Extract the [X, Y] coordinate from the center of the cell holding the provided text.  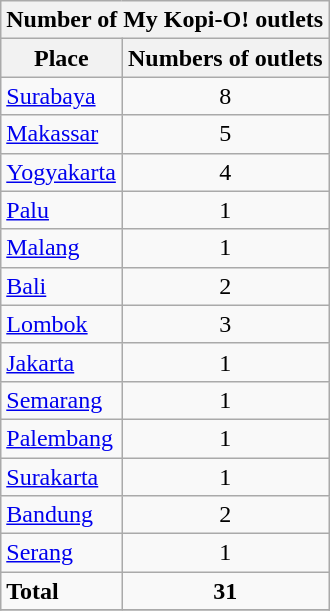
Bali [62, 286]
Palembang [62, 438]
Total [62, 591]
Number of My Kopi-O! outlets [165, 20]
Makassar [62, 134]
4 [226, 172]
Serang [62, 553]
Jakarta [62, 362]
Palu [62, 210]
Surakarta [62, 477]
Place [62, 58]
8 [226, 96]
Semarang [62, 400]
31 [226, 591]
5 [226, 134]
Yogyakarta [62, 172]
Bandung [62, 515]
Numbers of outlets [226, 58]
Malang [62, 248]
Surabaya [62, 96]
3 [226, 324]
Lombok [62, 324]
